Scan for the cell matching the given text and deliver its [X, Y] coordinate at center. 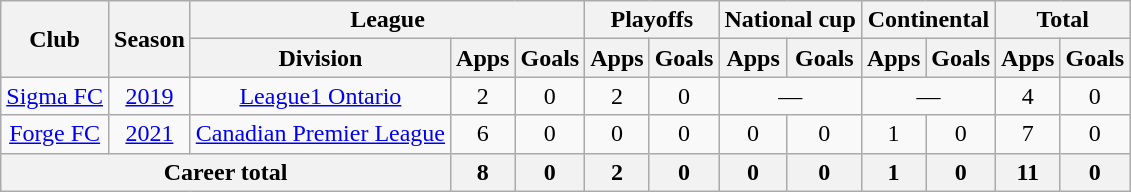
League1 Ontario [320, 96]
Canadian Premier League [320, 134]
8 [483, 172]
7 [1028, 134]
2019 [150, 96]
Total [1063, 20]
Playoffs [652, 20]
11 [1028, 172]
Continental [928, 20]
Career total [226, 172]
Club [55, 39]
Season [150, 39]
6 [483, 134]
Sigma FC [55, 96]
2021 [150, 134]
Forge FC [55, 134]
4 [1028, 96]
Division [320, 58]
National cup [790, 20]
League [387, 20]
